Identify which cell holds the provided text, then report its (x, y) central coordinate. 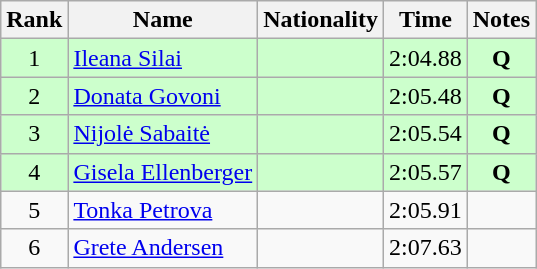
5 (34, 210)
3 (34, 134)
1 (34, 58)
2:05.54 (425, 134)
2 (34, 96)
Name (163, 20)
4 (34, 172)
Grete Andersen (163, 248)
2:05.57 (425, 172)
Ileana Silai (163, 58)
2:05.91 (425, 210)
2:07.63 (425, 248)
2:05.48 (425, 96)
Nijolė Sabaitė (163, 134)
Notes (501, 20)
2:04.88 (425, 58)
Donata Govoni (163, 96)
6 (34, 248)
Time (425, 20)
Gisela Ellenberger (163, 172)
Tonka Petrova (163, 210)
Nationality (321, 20)
Rank (34, 20)
